Extract the [X, Y] coordinate from the center of the cell holding the provided text.  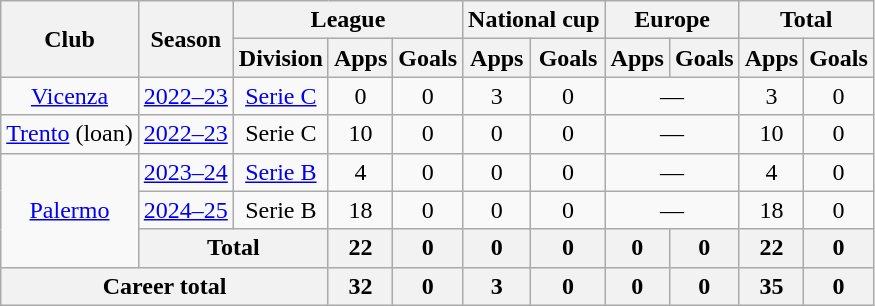
Vicenza [70, 96]
2024–25 [186, 210]
32 [360, 286]
Season [186, 39]
League [348, 20]
2023–24 [186, 172]
Club [70, 39]
National cup [534, 20]
Europe [672, 20]
Division [280, 58]
Career total [165, 286]
Trento (loan) [70, 134]
Palermo [70, 210]
35 [771, 286]
